Search for the cell housing the specified text and yield its [x, y] center coordinate. 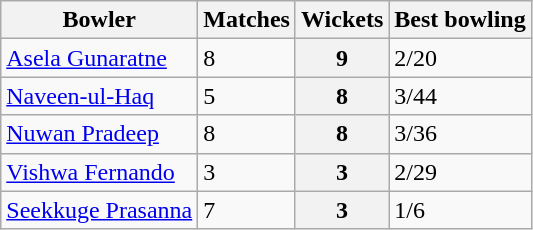
2/20 [460, 58]
2/29 [460, 172]
Vishwa Fernando [100, 172]
9 [342, 58]
Wickets [342, 20]
5 [247, 96]
3/44 [460, 96]
Seekkuge Prasanna [100, 210]
Matches [247, 20]
1/6 [460, 210]
3/36 [460, 134]
Bowler [100, 20]
Asela Gunaratne [100, 58]
Naveen-ul-Haq [100, 96]
Nuwan Pradeep [100, 134]
Best bowling [460, 20]
7 [247, 210]
